Return the (X, Y) coordinate for the center point of the cell that contains the specified text.  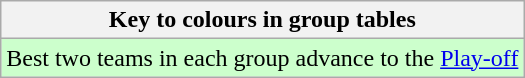
Best two teams in each group advance to the Play-off (262, 58)
Key to colours in group tables (262, 20)
